For the text-containing cell, return its midpoint in (x, y) coordinate format. 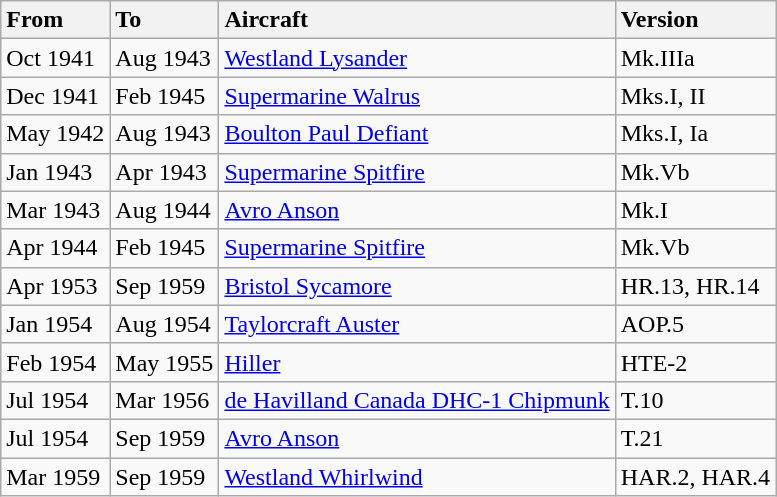
To (164, 20)
Mks.I, II (695, 96)
HR.13, HR.14 (695, 286)
Mar 1959 (56, 477)
HTE-2 (695, 362)
Jan 1943 (56, 172)
From (56, 20)
de Havilland Canada DHC-1 Chipmunk (417, 400)
Apr 1944 (56, 248)
Oct 1941 (56, 58)
Mks.I, Ia (695, 134)
May 1942 (56, 134)
T.21 (695, 438)
Aug 1954 (164, 324)
Westland Lysander (417, 58)
Taylorcraft Auster (417, 324)
Mk.I (695, 210)
Supermarine Walrus (417, 96)
Mar 1956 (164, 400)
Hiller (417, 362)
Jan 1954 (56, 324)
Version (695, 20)
Aircraft (417, 20)
May 1955 (164, 362)
Feb 1954 (56, 362)
T.10 (695, 400)
Apr 1943 (164, 172)
Bristol Sycamore (417, 286)
Mk.IIIa (695, 58)
Dec 1941 (56, 96)
Westland Whirlwind (417, 477)
Mar 1943 (56, 210)
Aug 1944 (164, 210)
HAR.2, HAR.4 (695, 477)
Apr 1953 (56, 286)
Boulton Paul Defiant (417, 134)
AOP.5 (695, 324)
